Capture the cell that displays the provided text and extract its [X, Y] central coordinate. 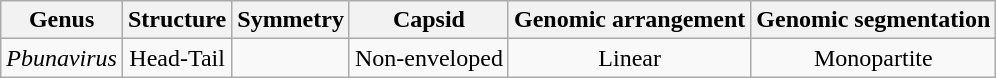
Linear [629, 58]
Genomic arrangement [629, 20]
Non-enveloped [428, 58]
Symmetry [291, 20]
Pbunavirus [62, 58]
Monopartite [874, 58]
Head-Tail [176, 58]
Genus [62, 20]
Structure [176, 20]
Capsid [428, 20]
Genomic segmentation [874, 20]
